For the text-containing cell, return its midpoint in [X, Y] coordinate format. 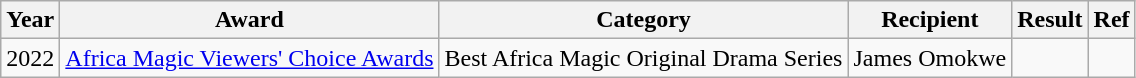
Best Africa Magic Original Drama Series [644, 58]
James Omokwe [930, 58]
Africa Magic Viewers' Choice Awards [250, 58]
Category [644, 20]
Year [30, 20]
Ref [1112, 20]
Award [250, 20]
Result [1050, 20]
Recipient [930, 20]
2022 [30, 58]
